Scan for the cell matching the given text and deliver its [X, Y] coordinate at center. 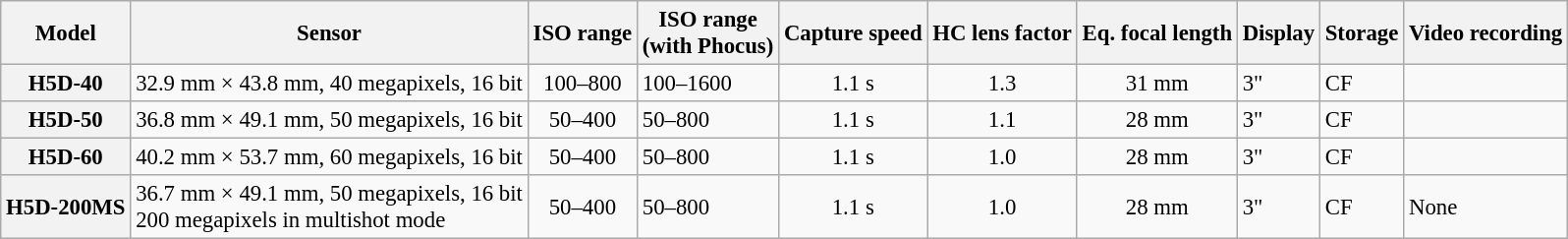
100–800 [582, 84]
HC lens factor [1002, 33]
Display [1278, 33]
Video recording [1485, 33]
ISO range [582, 33]
ISO range(with Phocus) [707, 33]
36.7 mm × 49.1 mm, 50 megapixels, 16 bit200 megapixels in multishot mode [329, 207]
1.3 [1002, 84]
1.1 [1002, 120]
H5D-200MS [66, 207]
Eq. focal length [1157, 33]
Capture speed [853, 33]
Model [66, 33]
Sensor [329, 33]
H5D-60 [66, 157]
31 mm [1157, 84]
100–1600 [707, 84]
None [1485, 207]
H5D-40 [66, 84]
H5D-50 [66, 120]
36.8 mm × 49.1 mm, 50 megapixels, 16 bit [329, 120]
Storage [1362, 33]
40.2 mm × 53.7 mm, 60 megapixels, 16 bit [329, 157]
32.9 mm × 43.8 mm, 40 megapixels, 16 bit [329, 84]
